Detect which cell encompasses the target text, then output its (x, y) center coordinate. 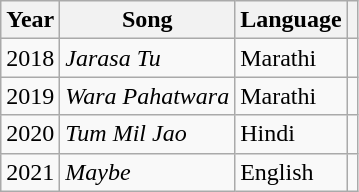
2019 (30, 96)
2021 (30, 172)
2020 (30, 134)
Song (148, 20)
Language (291, 20)
Jarasa Tu (148, 58)
Hindi (291, 134)
English (291, 172)
Year (30, 20)
Tum Mil Jao (148, 134)
2018 (30, 58)
Wara Pahatwara (148, 96)
Maybe (148, 172)
